Extract the [x, y] coordinate from the center of the cell holding the provided text.  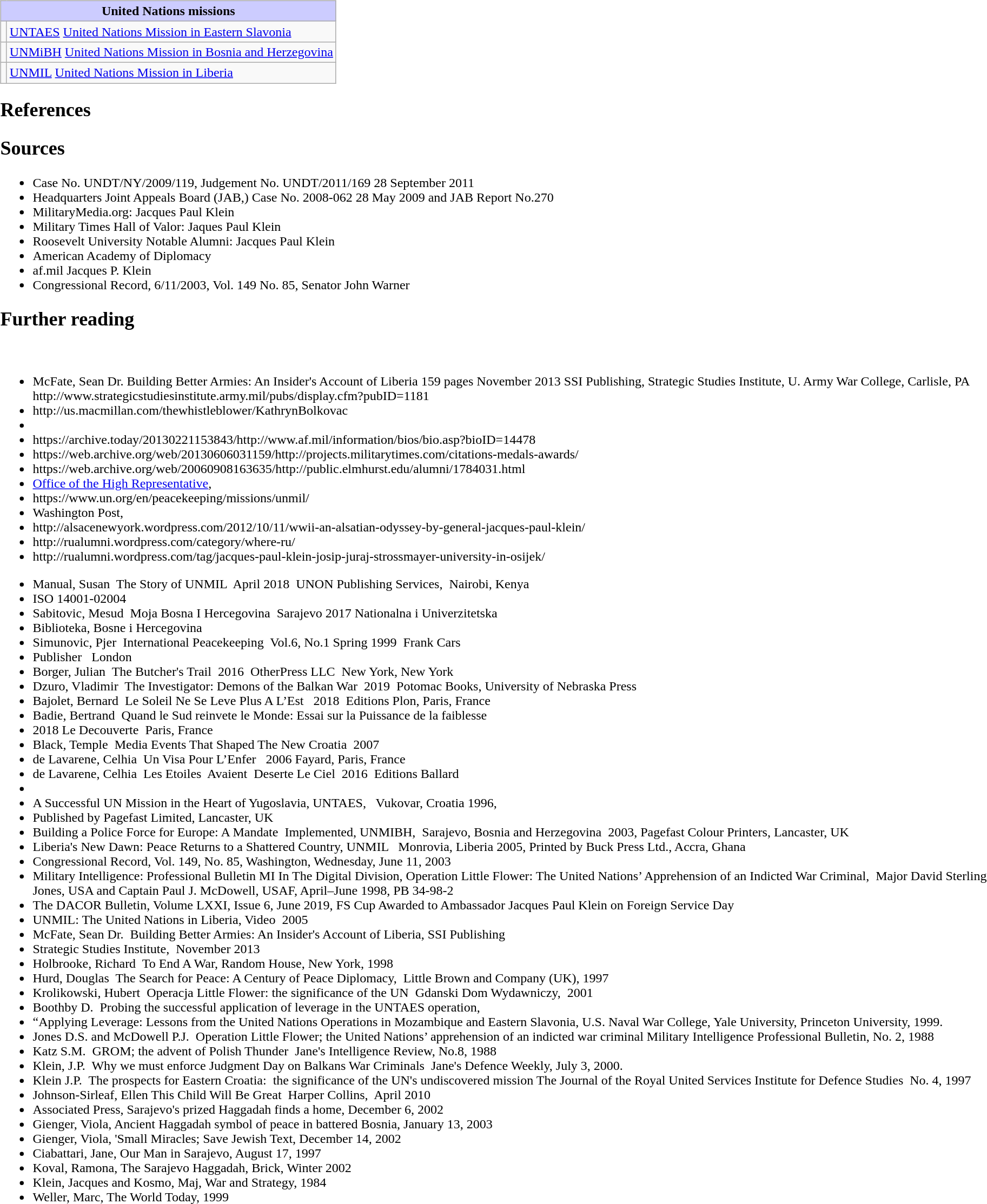
UNMiBH United Nations Mission in Bosnia and Herzegovina [171, 52]
United Nations missions [168, 11]
UNTAES United Nations Mission in Eastern Slavonia [171, 31]
UNMIL United Nations Mission in Liberia [171, 72]
